Pinpoint the cell where the given text exists, returning its [x, y] midpoint coordinate. 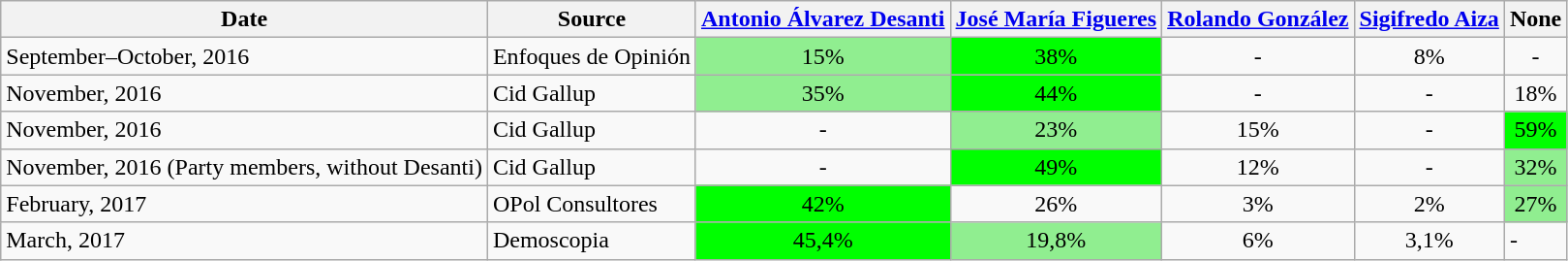
18% [1535, 93]
November, 2016 (Party members, without Desanti) [244, 167]
26% [1056, 204]
3,1% [1430, 241]
Source [591, 19]
27% [1535, 204]
23% [1056, 130]
Sigifredo Aiza [1430, 19]
Enfoques de Opinión [591, 56]
3% [1258, 204]
José María Figueres [1056, 19]
March, 2017 [244, 241]
2% [1430, 204]
45,4% [823, 241]
44% [1056, 93]
Demoscopia [591, 241]
49% [1056, 167]
35% [823, 93]
32% [1535, 167]
February, 2017 [244, 204]
None [1535, 19]
19,8% [1056, 241]
OPol Consultores [591, 204]
Antonio Álvarez Desanti [823, 19]
38% [1056, 56]
Rolando González [1258, 19]
12% [1258, 167]
September–October, 2016 [244, 56]
59% [1535, 130]
42% [823, 204]
Date [244, 19]
8% [1430, 56]
6% [1258, 241]
